Identify which cell holds the provided text, then report its (x, y) central coordinate. 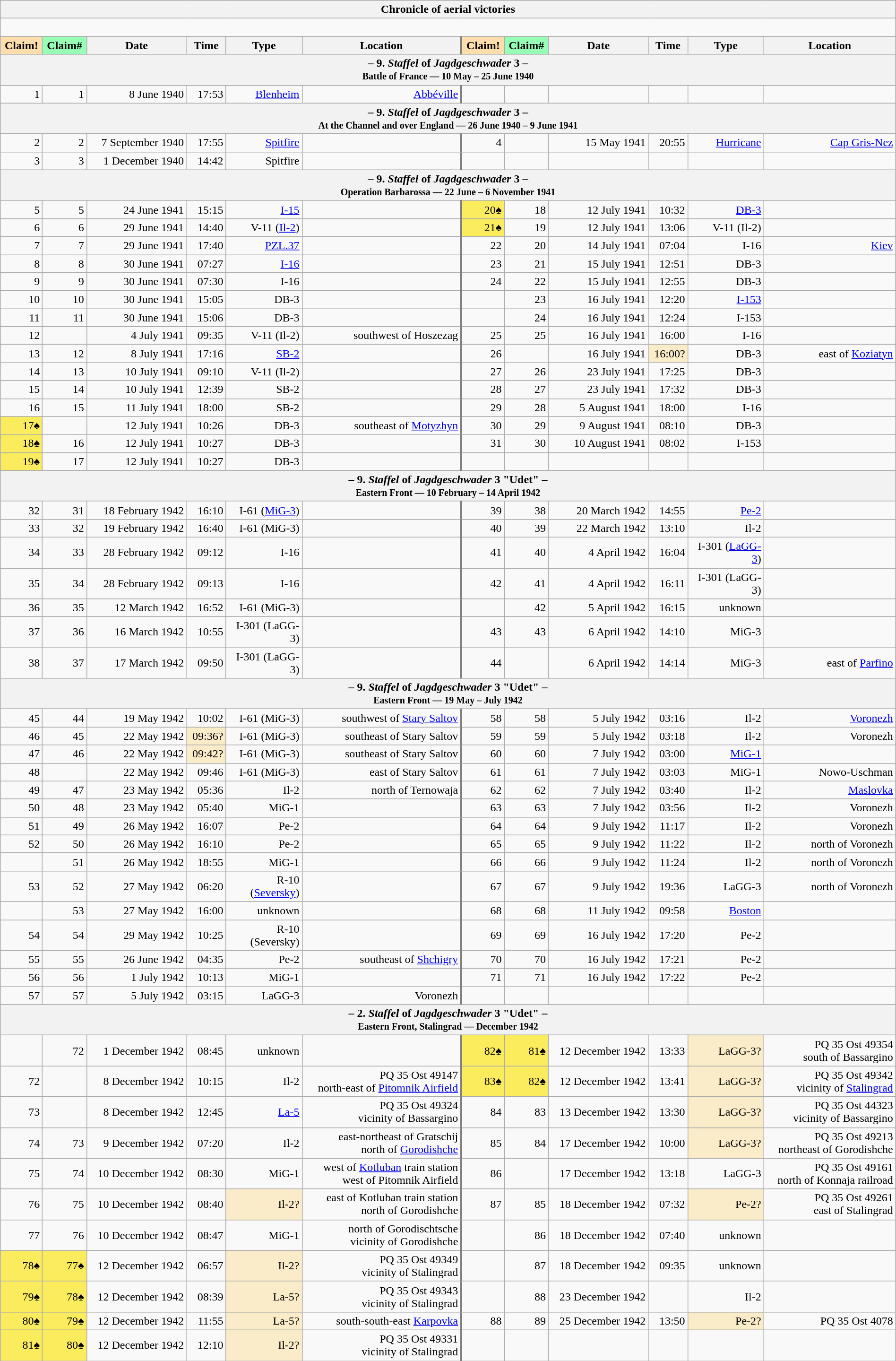
– 2. Staffel of Jagdgeschwader 3 "Udet" –Eastern Front, Stalingrad — December 1942 (448, 1020)
03:18 (668, 736)
20:55 (668, 143)
16:15 (668, 608)
PQ 35 Ost 49342vicinity of Stalingrad (830, 1082)
8 June 1940 (136, 94)
5 April 1942 (598, 608)
10:26 (206, 425)
southwest of Hoszezag (382, 336)
north of Gorodischtschevicinity of Gorodishche (382, 1235)
03:00 (668, 754)
09:58 (668, 910)
east of Parfino (830, 663)
07:04 (668, 245)
13:30 (668, 1112)
09:42? (206, 754)
east of Koziatyn (830, 354)
10:02 (206, 718)
08:10 (668, 425)
17:21 (668, 960)
77 (22, 1235)
17 (65, 461)
15:06 (206, 318)
20 (526, 245)
07:32 (668, 1205)
16:07 (206, 826)
16:40 (206, 528)
Hurricane (726, 143)
83 (526, 1112)
15:05 (206, 300)
17:16 (206, 354)
19 (526, 227)
east of Stary Saltov (382, 772)
PQ 35 Ost 49349vicinity of Stalingrad (382, 1266)
14:10 (668, 633)
La-5 (264, 1112)
12:20 (668, 300)
north of Ternowaja (382, 790)
07:30 (206, 282)
16:00? (668, 354)
– 9. Staffel of Jagdgeschwader 3 "Udet" –Eastern Front — 10 February – 14 April 1942 (448, 486)
08:30 (206, 1173)
PQ 35 Ost 49343vicinity of Stalingrad (382, 1296)
12:24 (668, 318)
12:55 (668, 282)
PQ 35 Ost 49261 east of Stalingrad (830, 1205)
12:45 (206, 1112)
– 9. Staffel of Jagdgeschwader 3 –Operation Barbarossa — 22 June – 6 November 1941 (448, 185)
29 May 1942 (136, 935)
PQ 35 Ost 49213 northeast of Gorodishche (830, 1143)
Boston (726, 910)
9 December 1942 (136, 1143)
08:39 (206, 1296)
16:11 (668, 583)
77♠ (65, 1266)
04:35 (206, 960)
17:25 (668, 372)
19 May 1942 (136, 718)
03:03 (668, 772)
23 December 1942 (598, 1296)
17:22 (668, 978)
18 February 1942 (136, 510)
03:40 (668, 790)
13:10 (668, 528)
14:42 (206, 161)
southeast of Shchigry (382, 960)
Cap Gris-Nez (830, 143)
05:36 (206, 790)
25 December 1942 (598, 1321)
18:55 (206, 862)
16:52 (206, 608)
Blenheim (264, 94)
18 (526, 209)
17:40 (206, 245)
15:15 (206, 209)
Nowo-Uschman (830, 772)
09:36? (206, 736)
07:27 (206, 263)
17:55 (206, 143)
05:40 (206, 808)
4 July 1941 (136, 336)
13:06 (668, 227)
13 December 1942 (598, 1112)
Maslovka (830, 790)
08:45 (206, 1050)
14:14 (668, 663)
west of Kotluban train stationwest of Pitomnik Airfield (382, 1173)
south-south-east Karpovka (382, 1321)
PQ 35 Ost 49331vicinity of Stalingrad (382, 1345)
13:41 (668, 1082)
06:57 (206, 1266)
PQ 35 Ost 49354 south of Bassargino (830, 1050)
11:55 (206, 1321)
24 June 1941 (136, 209)
15 May 1941 (598, 143)
26 June 1942 (136, 960)
10 August 1941 (598, 443)
13:33 (668, 1050)
07:40 (668, 1235)
13:18 (668, 1173)
03:56 (668, 808)
21♠ (483, 227)
4 (483, 143)
southeast of Motyzhyn (382, 425)
5 August 1941 (598, 407)
17♠ (22, 425)
14:40 (206, 227)
PQ 35 Ost 44323vicinity of Bassargino (830, 1112)
09:50 (206, 663)
Abbéville (382, 94)
16 March 1942 (136, 633)
PQ 35 Ost 49324vicinity of Bassargino (382, 1112)
7 September 1940 (136, 143)
11 July 1942 (598, 910)
03:16 (668, 718)
10:13 (206, 978)
19 February 1942 (136, 528)
PZL.37 (264, 245)
1 December 1940 (136, 161)
20 March 1942 (598, 510)
east-northeast of Gratschij north of Gorodishche (382, 1143)
09:10 (206, 372)
09:13 (206, 583)
southwest of Stary Saltov (382, 718)
1 December 1942 (136, 1050)
09:46 (206, 772)
– 9. Staffel of Jagdgeschwader 3 –At the Channel and over England — 26 June 1940 – 9 June 1941 (448, 118)
12:51 (668, 263)
10:25 (206, 935)
I-15 (264, 209)
12:39 (206, 390)
Chronicle of aerial victories (448, 9)
17:20 (668, 935)
17:53 (206, 94)
83♠ (483, 1082)
17:32 (668, 390)
14:55 (668, 510)
03:15 (206, 996)
21 (526, 263)
13:50 (668, 1321)
Kiev (830, 245)
14 July 1941 (598, 245)
19:36 (668, 886)
10:55 (206, 633)
08:40 (206, 1205)
11:24 (668, 862)
– 9. Staffel of Jagdgeschwader 3 –Battle of France — 10 May – 25 June 1940 (448, 70)
11 July 1941 (136, 407)
22 March 1942 (598, 528)
1 July 1942 (136, 978)
– 9. Staffel of Jagdgeschwader 3 "Udet" –Eastern Front — 19 May – July 1942 (448, 694)
east of Kotluban train station north of Gorodishche (382, 1205)
20♠ (483, 209)
12 March 1942 (136, 608)
09:12 (206, 552)
19♠ (22, 461)
18♠ (22, 443)
17 March 1942 (136, 663)
PQ 35 Ost 4078 (830, 1321)
12:10 (206, 1345)
11:17 (668, 826)
8 July 1941 (136, 354)
10:00 (668, 1143)
PQ 35 Ost 49161north of Konnaja railroad (830, 1173)
08:02 (668, 443)
PQ 35 Ost 49147 north-east of Pitomnik Airfield (382, 1082)
9 August 1941 (598, 425)
07:20 (206, 1143)
10:15 (206, 1082)
08:47 (206, 1235)
89 (526, 1321)
10:32 (668, 209)
16:04 (668, 552)
11:22 (668, 844)
06:20 (206, 886)
